Locate the cell with the specified text and output its (X, Y) center coordinate. 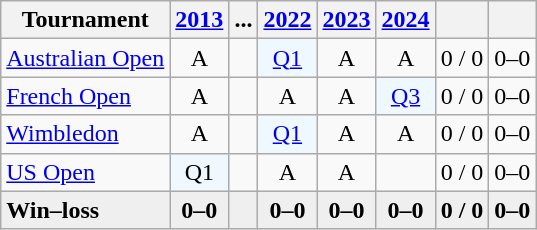
... (244, 20)
US Open (86, 172)
2022 (288, 20)
Q3 (406, 96)
2024 (406, 20)
Wimbledon (86, 134)
2023 (346, 20)
Win–loss (86, 210)
2013 (200, 20)
Australian Open (86, 58)
Tournament (86, 20)
French Open (86, 96)
